Identify which cell holds the provided text, then report its [X, Y] central coordinate. 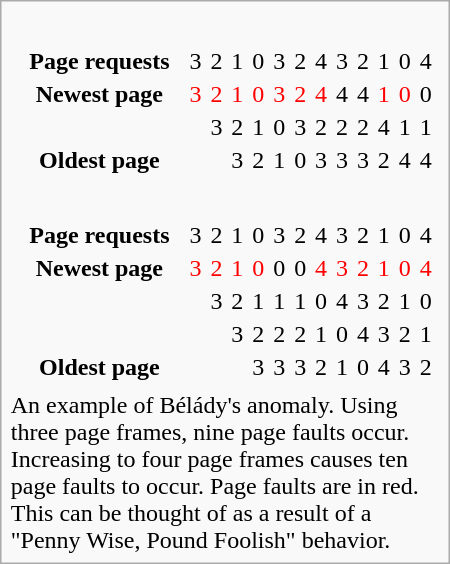
Page requests 3 2 1 0 3 2 4 3 2 1 0 4 Newest page 3 2 1 0 0 0 4 3 2 1 0 4 3 2 1 1 1 0 4 3 2 1 0 3 2 2 2 1 0 4 3 2 1 Oldest page 3 3 3 2 1 0 4 3 2 [224, 285]
Page requests 3 2 1 0 3 2 4 3 2 1 0 4 Newest page 3 2 1 0 3 2 4 4 4 1 0 0 3 2 1 0 3 2 2 2 4 1 1 Oldest page 3 2 1 0 3 3 3 2 4 4 [224, 94]
